Provide the [x, y] coordinate of the cell's center where the given text is located.  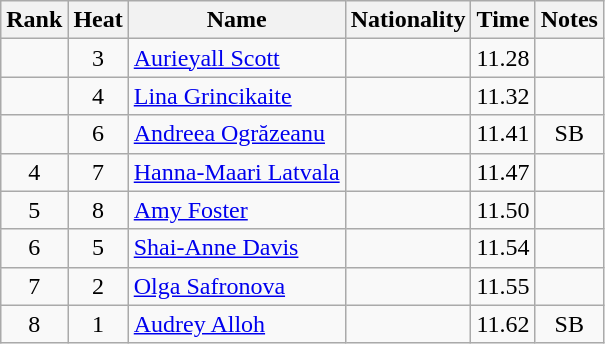
Rank [34, 20]
11.54 [503, 248]
11.50 [503, 210]
Lina Grincikaite [236, 96]
11.32 [503, 96]
Time [503, 20]
Andreea Ogrăzeanu [236, 134]
Audrey Alloh [236, 324]
1 [98, 324]
Olga Safronova [236, 286]
Hanna-Maari Latvala [236, 172]
11.47 [503, 172]
Aurieyall Scott [236, 58]
11.41 [503, 134]
11.28 [503, 58]
Name [236, 20]
2 [98, 286]
11.55 [503, 286]
Amy Foster [236, 210]
11.62 [503, 324]
3 [98, 58]
Shai-Anne Davis [236, 248]
Heat [98, 20]
Notes [569, 20]
Nationality [408, 20]
